Capture the cell that displays the provided text and extract its [X, Y] central coordinate. 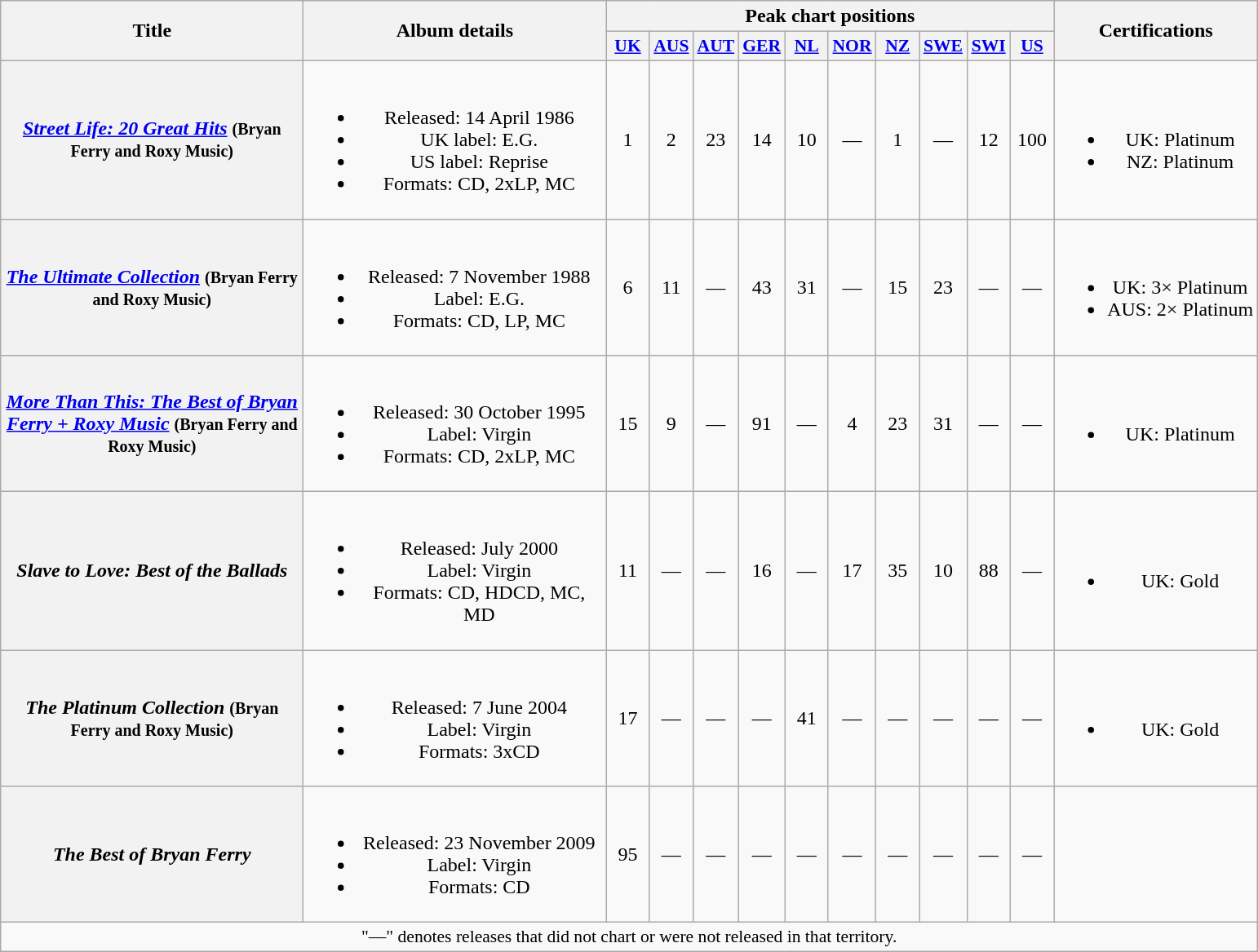
Released: 23 November 2009Label: VirginFormats: CD [455, 855]
UK: Platinum [1156, 424]
AUT [716, 46]
35 [897, 571]
NOR [852, 46]
SWE [943, 46]
6 [628, 287]
UK [628, 46]
Released: 7 November 1988Label: E.G.Formats: CD, LP, MC [455, 287]
US [1031, 46]
14 [762, 139]
100 [1031, 139]
16 [762, 571]
12 [989, 139]
Title [152, 31]
NZ [897, 46]
"—" denotes releases that did not chart or were not released in that territory. [630, 937]
NL [806, 46]
41 [806, 718]
GER [762, 46]
88 [989, 571]
Released: 30 October 1995Label: VirginFormats: CD, 2xLP, MC [455, 424]
Album details [455, 31]
SWI [989, 46]
95 [628, 855]
Certifications [1156, 31]
Released: July 2000Label: VirginFormats: CD, HDCD, MC, MD [455, 571]
Released: 7 June 2004Label: VirginFormats: 3xCD [455, 718]
Slave to Love: Best of the Ballads [152, 571]
9 [671, 424]
91 [762, 424]
UK: PlatinumNZ: Platinum [1156, 139]
4 [852, 424]
Street Life: 20 Great Hits (Bryan Ferry and Roxy Music) [152, 139]
More Than This: The Best of Bryan Ferry + Roxy Music (Bryan Ferry and Roxy Music) [152, 424]
The Platinum Collection (Bryan Ferry and Roxy Music) [152, 718]
Peak chart positions [831, 16]
The Best of Bryan Ferry [152, 855]
The Ultimate Collection (Bryan Ferry and Roxy Music) [152, 287]
Released: 14 April 1986UK label: E.G.US label: RepriseFormats: CD, 2xLP, MC [455, 139]
43 [762, 287]
UK: 3× PlatinumAUS: 2× Platinum [1156, 287]
AUS [671, 46]
2 [671, 139]
